Detect which cell encompasses the target text, then output its (X, Y) center coordinate. 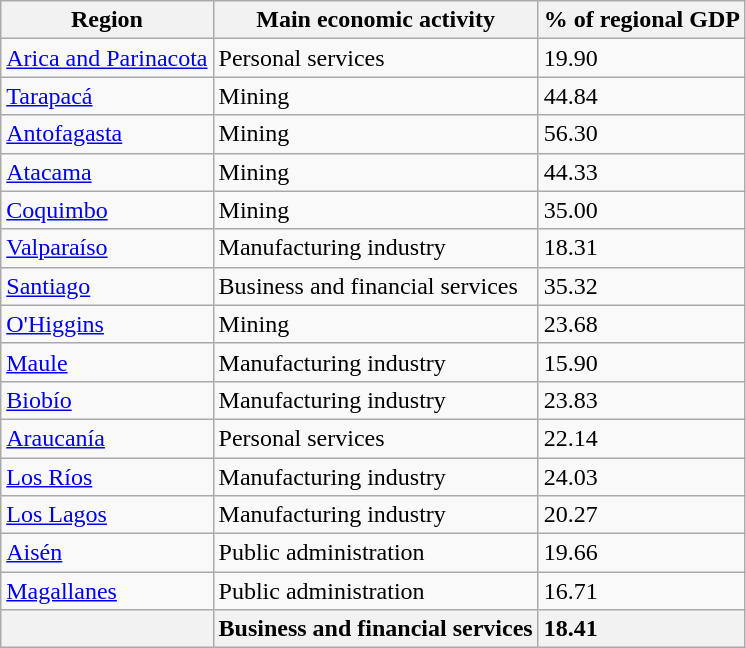
Maule (107, 362)
18.41 (642, 629)
Antofagasta (107, 134)
Coquimbo (107, 210)
18.31 (642, 248)
20.27 (642, 515)
Main economic activity (376, 20)
Valparaíso (107, 248)
Los Ríos (107, 477)
23.83 (642, 400)
Atacama (107, 172)
Magallanes (107, 591)
% of regional GDP (642, 20)
Araucanía (107, 438)
15.90 (642, 362)
35.32 (642, 286)
19.90 (642, 58)
Tarapacá (107, 96)
35.00 (642, 210)
24.03 (642, 477)
Region (107, 20)
44.33 (642, 172)
Aisén (107, 553)
23.68 (642, 324)
19.66 (642, 553)
Los Lagos (107, 515)
16.71 (642, 591)
56.30 (642, 134)
22.14 (642, 438)
Santiago (107, 286)
Arica and Parinacota (107, 58)
O'Higgins (107, 324)
44.84 (642, 96)
Biobío (107, 400)
